For the text-containing cell, return its midpoint in [x, y] coordinate format. 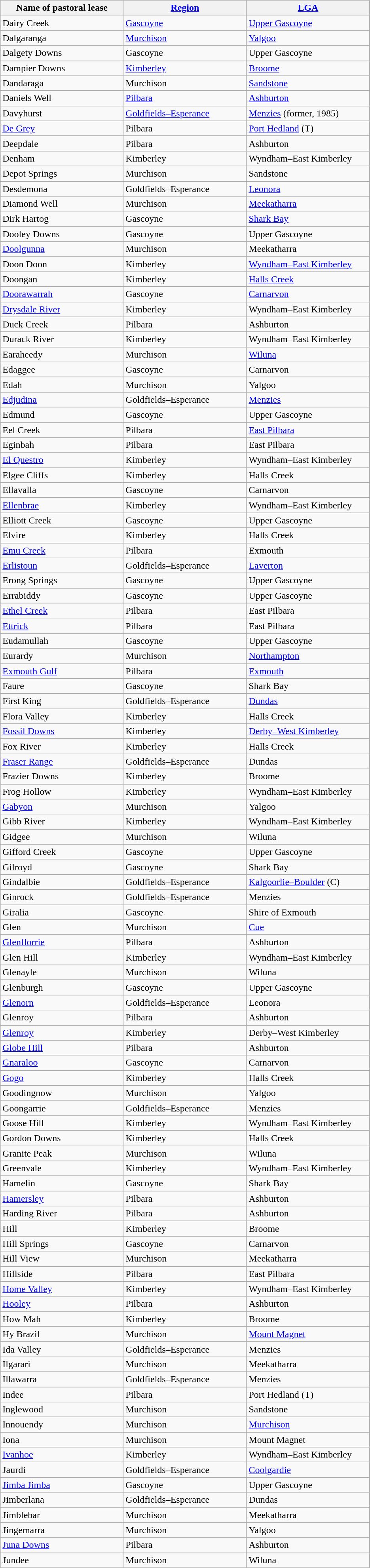
Dalgety Downs [62, 53]
Hill View [62, 1259]
Duck Creek [62, 324]
Elgee Cliffs [62, 475]
Desdemona [62, 189]
Goose Hill [62, 1123]
Davyhurst [62, 113]
Harding River [62, 1214]
Jimberlana [62, 1500]
Glen [62, 927]
Jimblebar [62, 1515]
Frog Hollow [62, 792]
Juna Downs [62, 1545]
Gabyon [62, 807]
Doongan [62, 279]
Menzies (former, 1985) [308, 113]
Iona [62, 1440]
Globe Hill [62, 1048]
Dooley Downs [62, 234]
Giralia [62, 912]
Hooley [62, 1304]
Kalgoorlie–Boulder (C) [308, 882]
Doorawarrah [62, 294]
Jingemarra [62, 1530]
Emu Creek [62, 550]
Fox River [62, 746]
Gordon Downs [62, 1138]
Ellenbrae [62, 505]
Illawarra [62, 1379]
Gidgee [62, 837]
Doolgunna [62, 249]
Glenburgh [62, 988]
El Questro [62, 460]
Eurardy [62, 656]
Ilgarari [62, 1364]
Greenvale [62, 1168]
Fossil Downs [62, 731]
Eudamullah [62, 641]
Home Valley [62, 1289]
Edmund [62, 415]
Dirk Hartog [62, 219]
Northampton [308, 656]
Gnaraloo [62, 1063]
Goongarrie [62, 1108]
Deepdale [62, 143]
De Grey [62, 128]
Jimba Jimba [62, 1485]
Frazier Downs [62, 776]
Edjudina [62, 400]
Erong Springs [62, 580]
Gogo [62, 1078]
Cue [308, 927]
Errabiddy [62, 596]
Elvire [62, 535]
How Mah [62, 1319]
Denham [62, 158]
Faure [62, 686]
Erlistoun [62, 565]
Gilroyd [62, 867]
Glenflorrie [62, 942]
Fraser Range [62, 761]
Diamond Well [62, 204]
Jundee [62, 1560]
Ivanhoe [62, 1455]
Coolgardie [308, 1470]
Elliott Creek [62, 520]
Hill Springs [62, 1244]
Depot Springs [62, 173]
Glenorn [62, 1003]
Name of pastoral lease [62, 8]
First King [62, 701]
Shire of Exmouth [308, 912]
Granite Peak [62, 1153]
Indee [62, 1394]
Ginrock [62, 897]
Doon Doon [62, 264]
Ellavalla [62, 490]
Durack River [62, 339]
Gifford Creek [62, 852]
Region [185, 8]
Gibb River [62, 822]
Dairy Creek [62, 23]
Glenayle [62, 972]
Eel Creek [62, 430]
LGA [308, 8]
Ida Valley [62, 1349]
Edah [62, 384]
Jaurdi [62, 1470]
Dandaraga [62, 83]
Hamersley [62, 1199]
Dampier Downs [62, 68]
Daniels Well [62, 98]
Flora Valley [62, 716]
Goodingnow [62, 1093]
Eginbah [62, 445]
Ettrick [62, 626]
Laverton [308, 565]
Hillside [62, 1274]
Hamelin [62, 1184]
Inglewood [62, 1410]
Earaheedy [62, 354]
Hy Brazil [62, 1334]
Gindalbie [62, 882]
Dalgaranga [62, 38]
Glen Hill [62, 957]
Ethel Creek [62, 611]
Hill [62, 1229]
Edaggee [62, 369]
Drysdale River [62, 309]
Innouendy [62, 1425]
Exmouth Gulf [62, 671]
